Find where the given text appears and provide that cell's center as (x, y) coordinate. 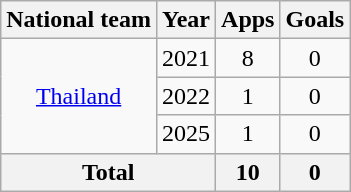
Thailand (79, 96)
2022 (186, 96)
2025 (186, 134)
8 (248, 58)
Total (108, 172)
Goals (315, 20)
National team (79, 20)
Year (186, 20)
2021 (186, 58)
Apps (248, 20)
10 (248, 172)
